Pinpoint the cell where the given text exists, returning its (x, y) midpoint coordinate. 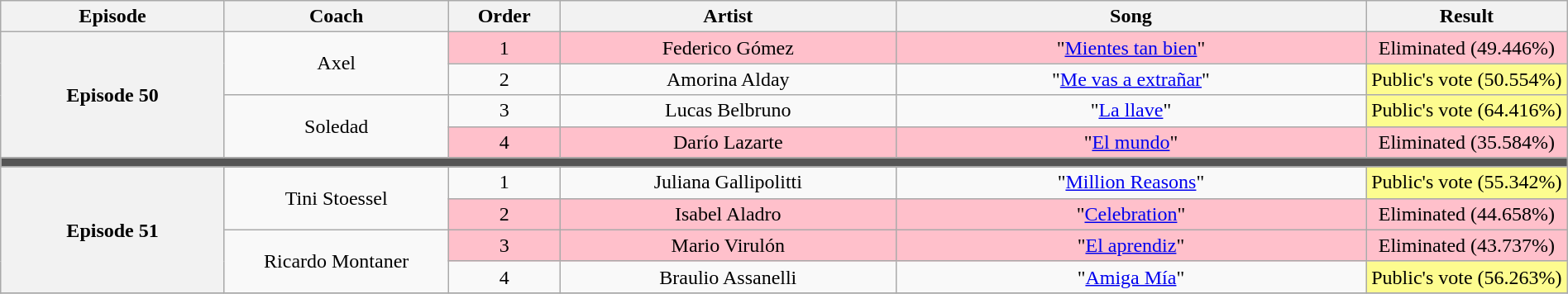
Darío Lazarte (728, 142)
Artist (728, 17)
"Mientes tan bien" (1131, 48)
Lucas Belbruno (728, 111)
Public's vote (50.554%) (1467, 79)
Amorina Alday (728, 79)
Coach (336, 17)
Tini Stoessel (336, 198)
Eliminated (43.737%) (1467, 245)
Episode (112, 17)
"Amiga Mía" (1131, 277)
Isabel Aladro (728, 214)
"Me vas a extrañar" (1131, 79)
Public's vote (64.416%) (1467, 111)
Federico Gómez (728, 48)
"El mundo" (1131, 142)
Axel (336, 64)
Episode 50 (112, 95)
"Celebration" (1131, 214)
Eliminated (49.446%) (1467, 48)
Mario Virulón (728, 245)
Ricardo Montaner (336, 261)
"El aprendiz" (1131, 245)
Eliminated (44.658%) (1467, 214)
Public's vote (56.263%) (1467, 277)
Juliana Gallipolitti (728, 183)
Result (1467, 17)
Braulio Assanelli (728, 277)
Song (1131, 17)
Eliminated (35.584%) (1467, 142)
"La llave" (1131, 111)
Episode 51 (112, 230)
"Million Reasons" (1131, 183)
Order (504, 17)
Public's vote (55.342%) (1467, 183)
Soledad (336, 126)
